For the text-containing cell, return its midpoint in (X, Y) coordinate format. 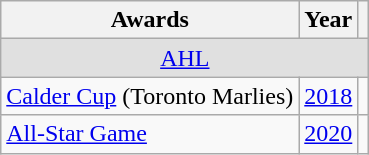
2020 (328, 134)
AHL (185, 58)
Awards (150, 20)
Year (328, 20)
Calder Cup (Toronto Marlies) (150, 96)
All-Star Game (150, 134)
2018 (328, 96)
